Provide the (x, y) coordinate of the cell's center where the given text is located.  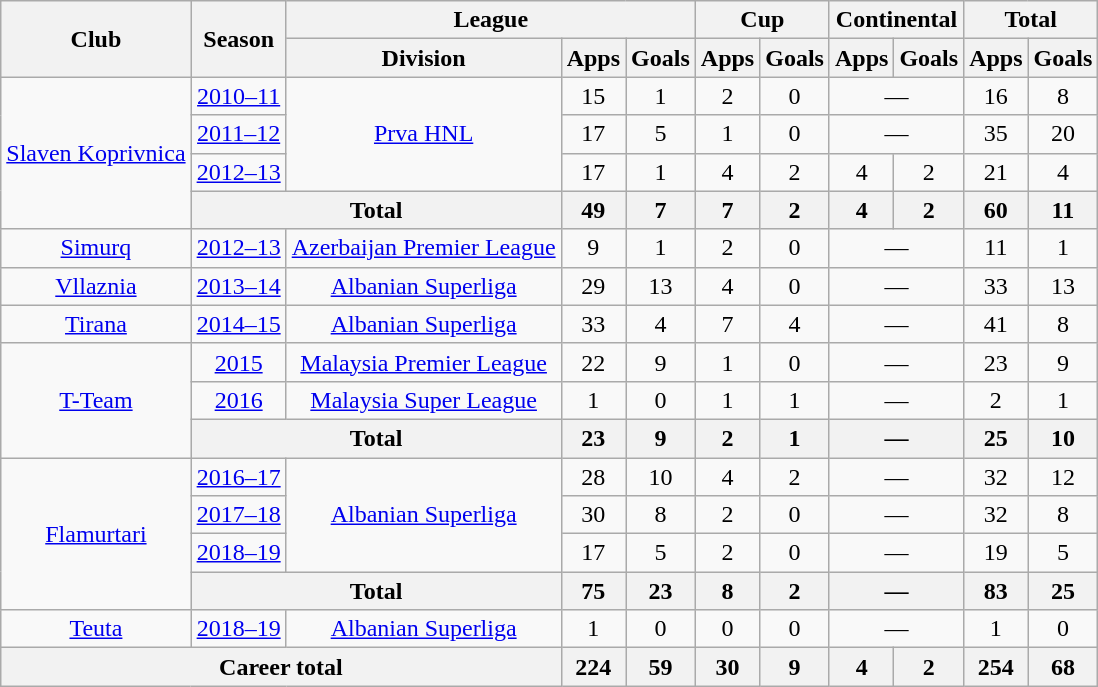
T-Team (96, 400)
2014–15 (238, 324)
49 (593, 210)
Continental (896, 20)
21 (996, 172)
Azerbaijan Premier League (424, 248)
19 (996, 553)
League (490, 20)
29 (593, 286)
35 (996, 134)
68 (1063, 667)
22 (593, 362)
28 (593, 477)
Prva HNL (424, 134)
60 (996, 210)
2015 (238, 362)
20 (1063, 134)
Simurq (96, 248)
75 (593, 591)
224 (593, 667)
2016–17 (238, 477)
2013–14 (238, 286)
Malaysia Super League (424, 400)
2010–11 (238, 96)
16 (996, 96)
2016 (238, 400)
12 (1063, 477)
41 (996, 324)
Slaven Koprivnica (96, 153)
2011–12 (238, 134)
Flamurtari (96, 534)
2017–18 (238, 515)
254 (996, 667)
Malaysia Premier League (424, 362)
83 (996, 591)
Tirana (96, 324)
Vllaznia (96, 286)
Division (424, 58)
15 (593, 96)
Teuta (96, 629)
Cup (762, 20)
Season (238, 39)
59 (661, 667)
Club (96, 39)
Career total (281, 667)
